Search for the cell housing the specified text and yield its (x, y) center coordinate. 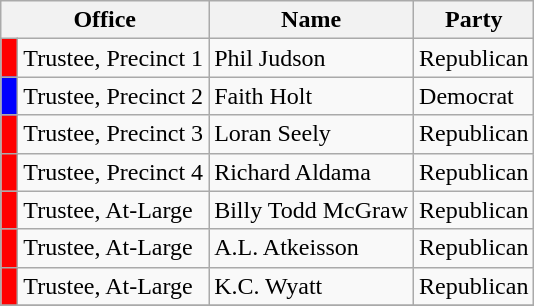
Phil Judson (312, 58)
K.C. Wyatt (312, 286)
Trustee, Precinct 2 (114, 96)
Trustee, Precinct 3 (114, 134)
Party (474, 20)
Name (312, 20)
Billy Todd McGraw (312, 210)
A.L. Atkeisson (312, 248)
Faith Holt (312, 96)
Loran Seely (312, 134)
Richard Aldama (312, 172)
Trustee, Precinct 1 (114, 58)
Office (105, 20)
Democrat (474, 96)
Trustee, Precinct 4 (114, 172)
